Pinpoint the cell where the given text exists, returning its (X, Y) midpoint coordinate. 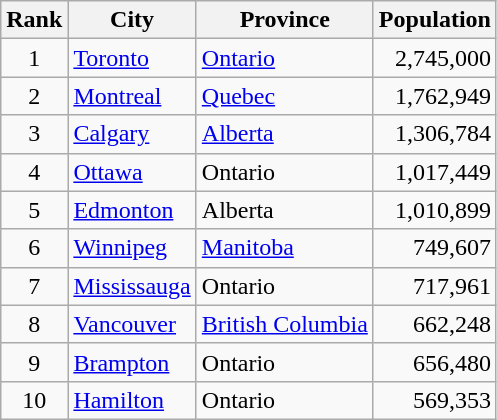
9 (34, 362)
Manitoba (284, 248)
656,480 (434, 362)
Winnipeg (132, 248)
Montreal (132, 96)
4 (34, 172)
Province (284, 20)
3 (34, 134)
8 (34, 324)
7 (34, 286)
749,607 (434, 248)
Rank (34, 20)
6 (34, 248)
1,010,899 (434, 210)
10 (34, 400)
Ottawa (132, 172)
5 (34, 210)
British Columbia (284, 324)
1,762,949 (434, 96)
1 (34, 58)
Edmonton (132, 210)
Hamilton (132, 400)
2 (34, 96)
Mississauga (132, 286)
Vancouver (132, 324)
City (132, 20)
Brampton (132, 362)
2,745,000 (434, 58)
662,248 (434, 324)
Toronto (132, 58)
Population (434, 20)
569,353 (434, 400)
1,306,784 (434, 134)
Calgary (132, 134)
717,961 (434, 286)
Quebec (284, 96)
1,017,449 (434, 172)
